From the cell containing the given text, extract its center point as [x, y] coordinate. 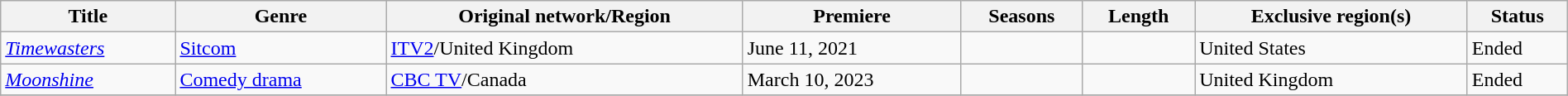
ITV2/United Kingdom [564, 48]
Genre [281, 17]
Timewasters [88, 48]
Status [1517, 17]
Moonshine [88, 79]
Comedy drama [281, 79]
Title [88, 17]
United States [1331, 48]
Length [1139, 17]
June 11, 2021 [852, 48]
Premiere [852, 17]
Seasons [1022, 17]
CBC TV/Canada [564, 79]
Exclusive region(s) [1331, 17]
Original network/Region [564, 17]
Sitcom [281, 48]
March 10, 2023 [852, 79]
United Kingdom [1331, 79]
